Scan for the cell matching the given text and deliver its (X, Y) coordinate at center. 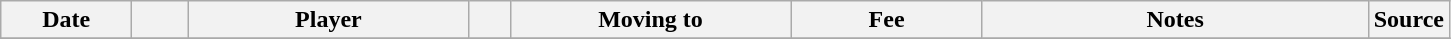
Moving to (650, 20)
Fee (886, 20)
Notes (1175, 20)
Player (328, 20)
Source (1408, 20)
Date (66, 20)
